For the text-containing cell, return its midpoint in (x, y) coordinate format. 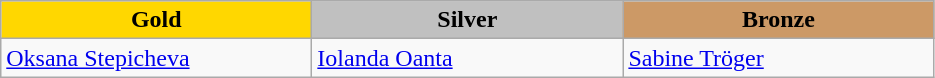
Silver (468, 20)
Iolanda Oanta (468, 58)
Gold (156, 20)
Sabine Tröger (778, 58)
Bronze (778, 20)
Oksana Stepicheva (156, 58)
